Identify which cell holds the provided text, then report its (x, y) central coordinate. 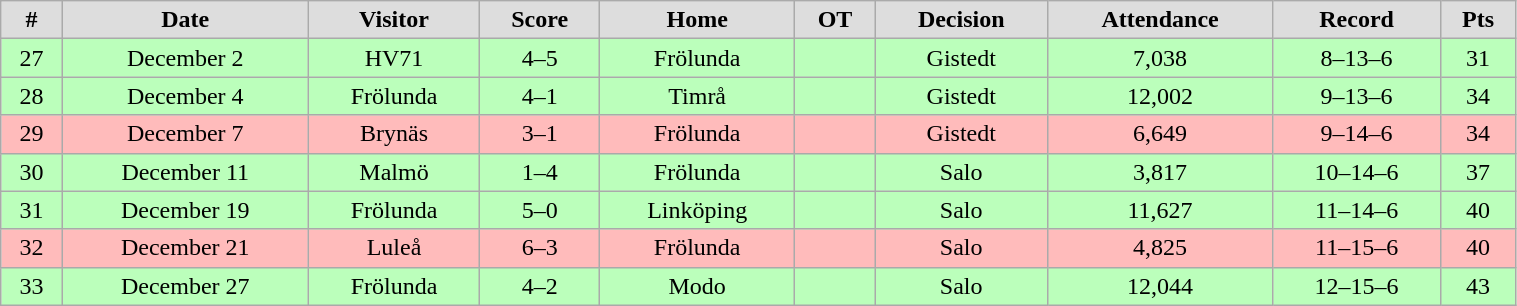
12–15–6 (1356, 286)
December 4 (185, 96)
Date (185, 20)
12,002 (1160, 96)
10–14–6 (1356, 172)
12,044 (1160, 286)
Record (1356, 20)
December 2 (185, 58)
9–14–6 (1356, 134)
29 (32, 134)
December 11 (185, 172)
Score (540, 20)
Pts (1478, 20)
11,627 (1160, 210)
27 (32, 58)
Brynäs (394, 134)
33 (32, 286)
Timrå (696, 96)
7,038 (1160, 58)
December 27 (185, 286)
4–5 (540, 58)
December 19 (185, 210)
Attendance (1160, 20)
Luleå (394, 248)
4–2 (540, 286)
6–3 (540, 248)
4,825 (1160, 248)
December 7 (185, 134)
HV71 (394, 58)
Visitor (394, 20)
5–0 (540, 210)
1–4 (540, 172)
December 21 (185, 248)
30 (32, 172)
43 (1478, 286)
28 (32, 96)
11–14–6 (1356, 210)
4–1 (540, 96)
32 (32, 248)
Linköping (696, 210)
3–1 (540, 134)
Home (696, 20)
9–13–6 (1356, 96)
OT (835, 20)
37 (1478, 172)
Malmö (394, 172)
8–13–6 (1356, 58)
# (32, 20)
Decision (961, 20)
Modo (696, 286)
6,649 (1160, 134)
3,817 (1160, 172)
11–15–6 (1356, 248)
